Extract the [X, Y] coordinate from the center of the cell holding the provided text.  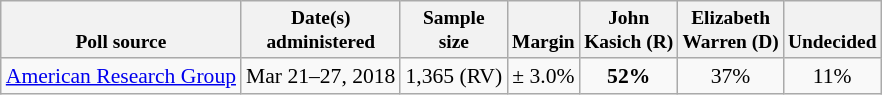
Mar 21–27, 2018 [320, 76]
Undecided [832, 30]
JohnKasich (R) [629, 30]
37% [730, 76]
Margin [543, 30]
11% [832, 76]
ElizabethWarren (D) [730, 30]
1,365 (RV) [454, 76]
Samplesize [454, 30]
Poll source [121, 30]
American Research Group [121, 76]
± 3.0% [543, 76]
Date(s)administered [320, 30]
52% [629, 76]
